Search for the cell housing the specified text and yield its (X, Y) center coordinate. 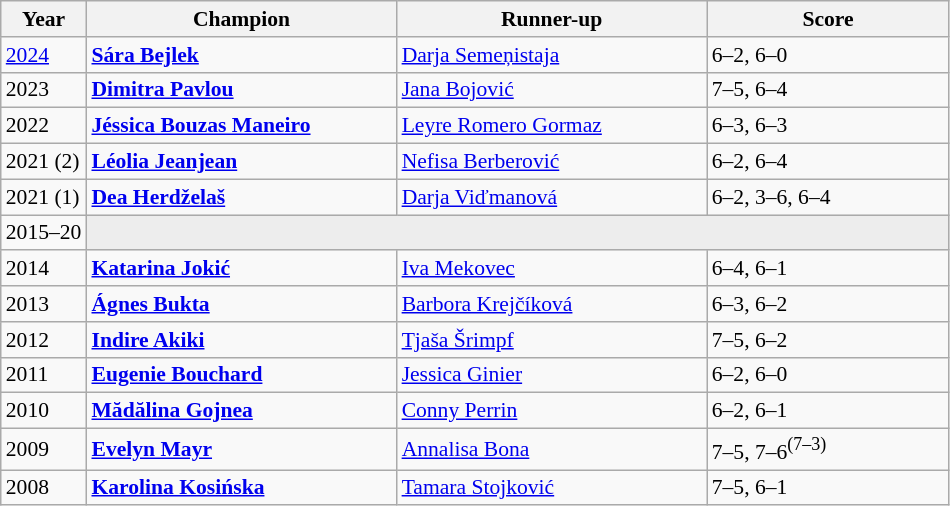
Champion (241, 19)
2022 (44, 126)
2023 (44, 90)
Ágnes Bukta (241, 304)
2014 (44, 269)
Leyre Romero Gormaz (552, 126)
Léolia Jeanjean (241, 162)
7–5, 6–1 (828, 488)
Barbora Krejčíková (552, 304)
Conny Perrin (552, 411)
Runner-up (552, 19)
6–2, 3–6, 6–4 (828, 197)
Darja Semeņistaja (552, 55)
Jéssica Bouzas Maneiro (241, 126)
Year (44, 19)
Dea Herdželaš (241, 197)
Annalisa Bona (552, 450)
Jana Bojović (552, 90)
Karolina Kosińska (241, 488)
6–2, 6–1 (828, 411)
Eugenie Bouchard (241, 375)
Dimitra Pavlou (241, 90)
2012 (44, 340)
6–3, 6–3 (828, 126)
Katarina Jokić (241, 269)
Evelyn Mayr (241, 450)
2010 (44, 411)
Mădălina Gojnea (241, 411)
2021 (1) (44, 197)
6–3, 6–2 (828, 304)
Jessica Ginier (552, 375)
Darja Viďmanová (552, 197)
2021 (2) (44, 162)
7–5, 6–2 (828, 340)
Sára Bejlek (241, 55)
6–4, 6–1 (828, 269)
6–2, 6–4 (828, 162)
Nefisa Berberović (552, 162)
7–5, 6–4 (828, 90)
Tamara Stojković (552, 488)
2008 (44, 488)
Indire Akiki (241, 340)
Score (828, 19)
7–5, 7–6(7–3) (828, 450)
2015–20 (44, 233)
2024 (44, 55)
Tjaša Šrimpf (552, 340)
2013 (44, 304)
2011 (44, 375)
Iva Mekovec (552, 269)
2009 (44, 450)
